Detect which cell encompasses the target text, then output its (x, y) center coordinate. 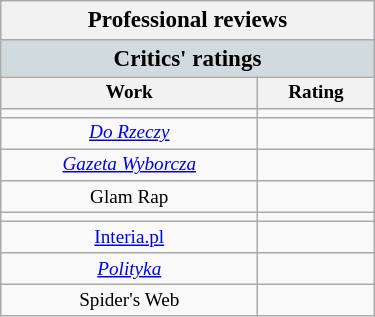
Rating (316, 93)
Gazeta Wyborcza (130, 165)
Polityka (130, 269)
Do Rzeczy (130, 133)
Spider's Web (130, 301)
Professional reviews (188, 20)
Critics' ratings (188, 58)
Interia.pl (130, 238)
Glam Rap (130, 197)
Work (130, 93)
